Identify which cell holds the provided text, then report its (x, y) central coordinate. 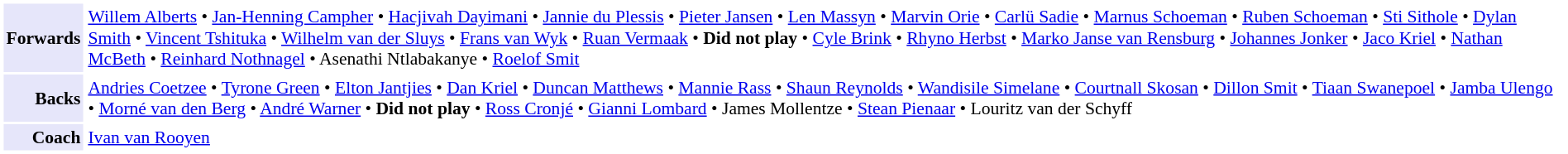
Ivan van Rooyen (825, 137)
Forwards (43, 37)
Coach (43, 137)
Backs (43, 98)
